Return the [x, y] coordinate for the center point of the cell that contains the specified text.  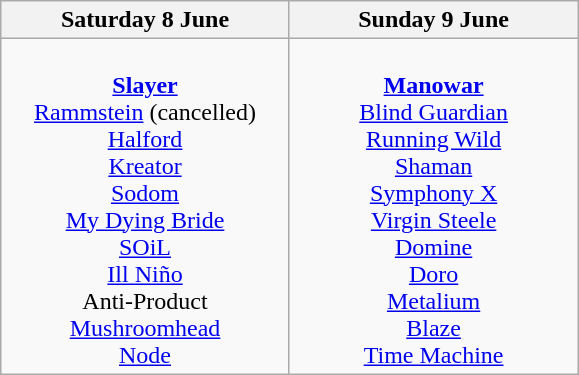
Slayer Rammstein (cancelled) Halford Kreator Sodom My Dying Bride SOiL Ill Niño Anti-Product Mushroomhead Node [146, 206]
Sunday 9 June [434, 20]
Manowar Blind Guardian Running Wild Shaman Symphony X Virgin Steele Domine Doro Metalium Blaze Time Machine [434, 206]
Saturday 8 June [146, 20]
